For the text-containing cell, return its midpoint in [x, y] coordinate format. 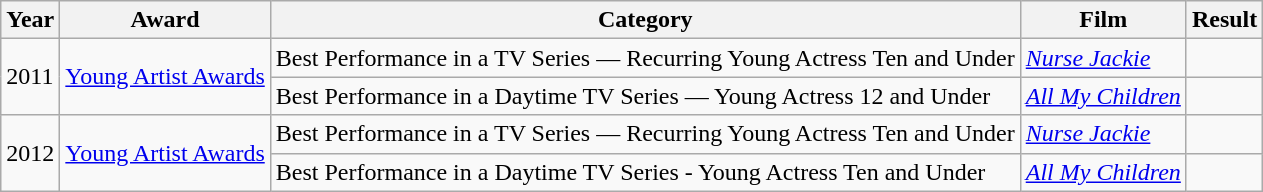
Category [645, 20]
Film [1103, 20]
Year [30, 20]
2011 [30, 77]
Best Performance in a Daytime TV Series - Young Actress Ten and Under [645, 172]
Result [1224, 20]
2012 [30, 153]
Best Performance in a Daytime TV Series — Young Actress 12 and Under [645, 96]
Award [165, 20]
